Detect which cell encompasses the target text, then output its [X, Y] center coordinate. 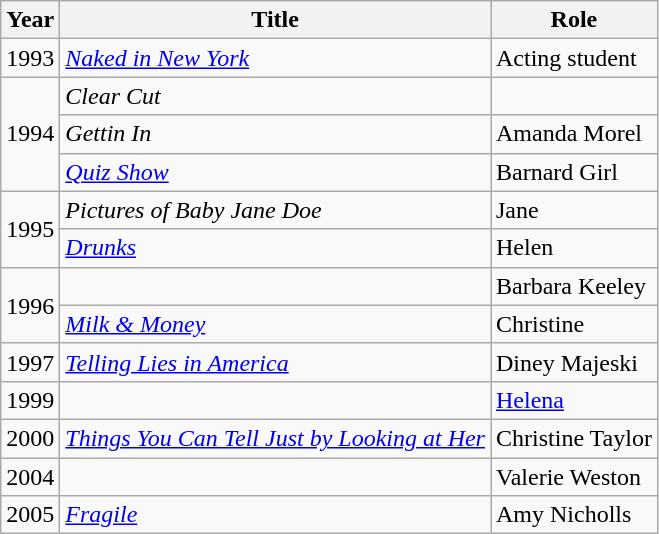
1996 [30, 305]
Christine [574, 324]
Valerie Weston [574, 477]
Role [574, 20]
Amy Nicholls [574, 515]
Christine Taylor [574, 438]
2005 [30, 515]
1993 [30, 58]
Clear Cut [276, 96]
Helen [574, 248]
Pictures of Baby Jane Doe [276, 210]
Naked in New York [276, 58]
Year [30, 20]
1997 [30, 362]
Diney Majeski [574, 362]
Barbara Keeley [574, 286]
Acting student [574, 58]
Things You Can Tell Just by Looking at Her [276, 438]
2004 [30, 477]
Jane [574, 210]
Telling Lies in America [276, 362]
Title [276, 20]
1994 [30, 134]
Barnard Girl [574, 172]
Amanda Morel [574, 134]
Drunks [276, 248]
Helena [574, 400]
Milk & Money [276, 324]
1995 [30, 229]
1999 [30, 400]
Quiz Show [276, 172]
2000 [30, 438]
Fragile [276, 515]
Gettin In [276, 134]
